Determine the (x, y) coordinate at the center of the cell enclosing the given text.  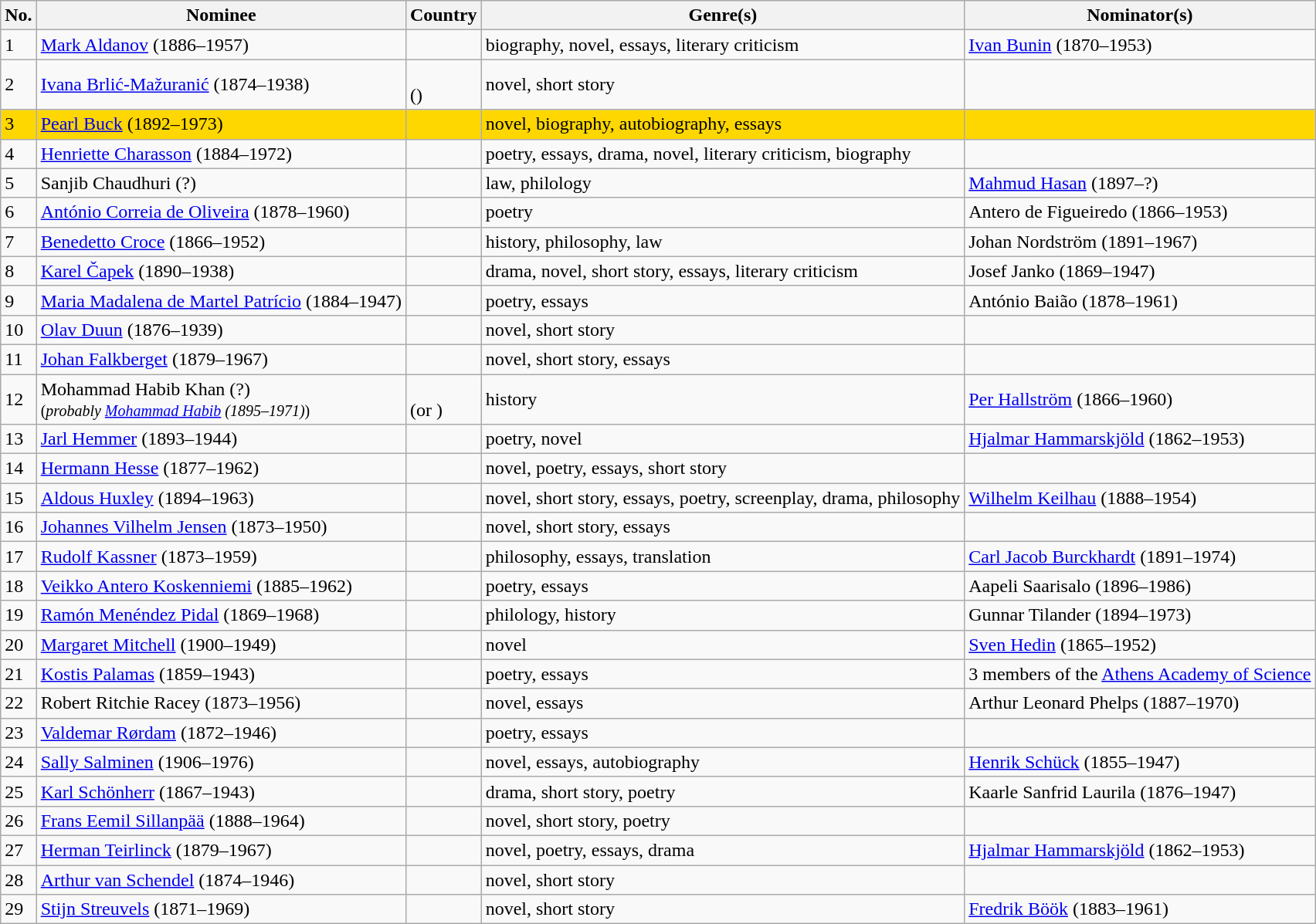
2 (19, 85)
Arthur van Schendel (1874–1946) (221, 879)
Kaarle Sanfrid Laurila (1876–1947) (1140, 791)
28 (19, 879)
23 (19, 733)
Henrik Schück (1855–1947) (1140, 762)
novel, biography, autobiography, essays (723, 124)
law, philology (723, 183)
Antero de Figueiredo (1866–1953) (1140, 212)
1 (19, 45)
Herman Teirlinck (1879–1967) (221, 850)
Gunnar Tilander (1894–1973) (1140, 615)
16 (19, 527)
11 (19, 359)
10 (19, 330)
Jarl Hemmer (1893–1944) (221, 439)
18 (19, 586)
5 (19, 183)
7 (19, 242)
novel, short story, essays, poetry, screenplay, drama, philosophy (723, 498)
novel, poetry, essays, short story (723, 469)
Mahmud Hasan (1897–?) (1140, 183)
15 (19, 498)
philology, history (723, 615)
poetry (723, 212)
29 (19, 909)
drama, novel, short story, essays, literary criticism (723, 271)
poetry, essays, drama, novel, literary criticism, biography (723, 154)
Wilhelm Keilhau (1888–1954) (1140, 498)
9 (19, 300)
Valdemar Rørdam (1872–1946) (221, 733)
Nominee (221, 15)
philosophy, essays, translation (723, 557)
Country (443, 15)
22 (19, 703)
25 (19, 791)
novel, essays (723, 703)
Johan Nordström (1891–1967) (1140, 242)
14 (19, 469)
poetry, novel (723, 439)
Johannes Vilhelm Jensen (1873–1950) (221, 527)
novel, short story, poetry (723, 821)
() (443, 85)
26 (19, 821)
Carl Jacob Burckhardt (1891–1974) (1140, 557)
Stijn Streuvels (1871–1969) (221, 909)
Frans Eemil Sillanpää (1888–1964) (221, 821)
Rudolf Kassner (1873–1959) (221, 557)
Olav Duun (1876–1939) (221, 330)
history, philosophy, law (723, 242)
(or ) (443, 398)
novel, poetry, essays, drama (723, 850)
novel (723, 645)
drama, short story, poetry (723, 791)
3 members of the Athens Academy of Science (1140, 674)
biography, novel, essays, literary criticism (723, 45)
Mark Aldanov (1886–1957) (221, 45)
Sven Hedin (1865–1952) (1140, 645)
Sally Salminen (1906–1976) (221, 762)
24 (19, 762)
Karl Schönherr (1867–1943) (221, 791)
Margaret Mitchell (1900–1949) (221, 645)
Aldous Huxley (1894–1963) (221, 498)
history (723, 398)
Ivana Brlić-Mažuranić (1874–1938) (221, 85)
António Correia de Oliveira (1878–1960) (221, 212)
Benedetto Croce (1866–1952) (221, 242)
4 (19, 154)
Robert Ritchie Racey (1873–1956) (221, 703)
6 (19, 212)
8 (19, 271)
21 (19, 674)
Aapeli Saarisalo (1896–1986) (1140, 586)
Fredrik Böök (1883–1961) (1140, 909)
Hermann Hesse (1877–1962) (221, 469)
António Baião (1878–1961) (1140, 300)
Nominator(s) (1140, 15)
Ramón Menéndez Pidal (1869–1968) (221, 615)
17 (19, 557)
Johan Falkberget (1879–1967) (221, 359)
Genre(s) (723, 15)
novel, essays, autobiography (723, 762)
Henriette Charasson (1884–1972) (221, 154)
12 (19, 398)
Ivan Bunin (1870–1953) (1140, 45)
Kostis Palamas (1859–1943) (221, 674)
Sanjib Chaudhuri (?) (221, 183)
19 (19, 615)
13 (19, 439)
No. (19, 15)
Josef Janko (1869–1947) (1140, 271)
Karel Čapek (1890–1938) (221, 271)
27 (19, 850)
Veikko Antero Koskenniemi (1885–1962) (221, 586)
Maria Madalena de Martel Patrício (1884–1947) (221, 300)
Per Hallström (1866–1960) (1140, 398)
Pearl Buck (1892–1973) (221, 124)
Mohammad Habib Khan (?)(probably Mohammad Habib (1895–1971)) (221, 398)
3 (19, 124)
20 (19, 645)
Arthur Leonard Phelps (1887–1970) (1140, 703)
